Determine the (X, Y) coordinate at the center of the cell enclosing the given text.  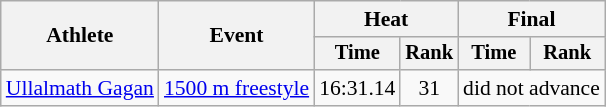
Ullalmath Gagan (80, 88)
Final (532, 19)
Heat (386, 19)
16:31.14 (357, 88)
Event (236, 36)
1500 m freestyle (236, 88)
did not advance (532, 88)
Athlete (80, 36)
31 (429, 88)
